Scan for the cell matching the given text and deliver its (X, Y) coordinate at center. 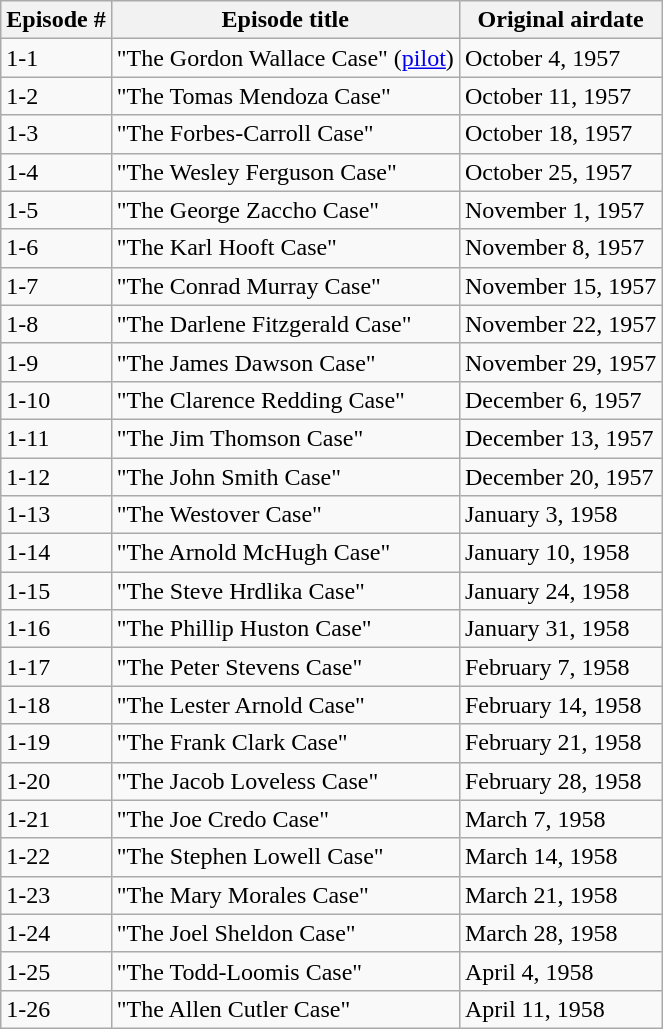
December 20, 1957 (560, 477)
1-18 (56, 705)
"The George Zaccho Case" (285, 210)
April 11, 1958 (560, 1009)
1-2 (56, 96)
1-7 (56, 286)
1-25 (56, 971)
1-12 (56, 477)
"The James Dawson Case" (285, 362)
1-4 (56, 172)
February 7, 1958 (560, 667)
1-26 (56, 1009)
1-24 (56, 933)
1-10 (56, 400)
"The Forbes-Carroll Case" (285, 134)
1-22 (56, 857)
October 25, 1957 (560, 172)
"The Peter Stevens Case" (285, 667)
"The Conrad Murray Case" (285, 286)
"The Clarence Redding Case" (285, 400)
1-20 (56, 781)
"The Frank Clark Case" (285, 743)
1-17 (56, 667)
November 22, 1957 (560, 324)
March 28, 1958 (560, 933)
"The Joel Sheldon Case" (285, 933)
1-3 (56, 134)
January 10, 1958 (560, 553)
"The Todd-Loomis Case" (285, 971)
Original airdate (560, 20)
February 21, 1958 (560, 743)
"The Steve Hrdlika Case" (285, 591)
January 3, 1958 (560, 515)
1-23 (56, 895)
February 28, 1958 (560, 781)
November 15, 1957 (560, 286)
February 14, 1958 (560, 705)
October 4, 1957 (560, 58)
1-19 (56, 743)
"The Wesley Ferguson Case" (285, 172)
1-8 (56, 324)
1-21 (56, 819)
December 6, 1957 (560, 400)
"The Jim Thomson Case" (285, 438)
October 18, 1957 (560, 134)
1-14 (56, 553)
March 7, 1958 (560, 819)
1-6 (56, 248)
"The Mary Morales Case" (285, 895)
1-9 (56, 362)
"The Allen Cutler Case" (285, 1009)
Episode title (285, 20)
"The Joe Credo Case" (285, 819)
October 11, 1957 (560, 96)
"The Lester Arnold Case" (285, 705)
1-16 (56, 629)
January 31, 1958 (560, 629)
Episode # (56, 20)
"The Tomas Mendoza Case" (285, 96)
November 29, 1957 (560, 362)
"The Jacob Loveless Case" (285, 781)
"The Stephen Lowell Case" (285, 857)
November 1, 1957 (560, 210)
April 4, 1958 (560, 971)
"The Karl Hooft Case" (285, 248)
December 13, 1957 (560, 438)
1-1 (56, 58)
"The John Smith Case" (285, 477)
November 8, 1957 (560, 248)
January 24, 1958 (560, 591)
1-11 (56, 438)
1-15 (56, 591)
"The Arnold McHugh Case" (285, 553)
1-13 (56, 515)
March 14, 1958 (560, 857)
"The Phillip Huston Case" (285, 629)
"The Gordon Wallace Case" (pilot) (285, 58)
"The Westover Case" (285, 515)
March 21, 1958 (560, 895)
"The Darlene Fitzgerald Case" (285, 324)
1-5 (56, 210)
